Scan for the cell matching the given text and deliver its (X, Y) coordinate at center. 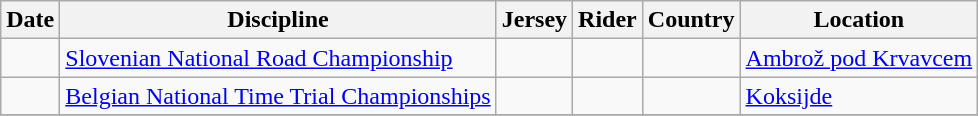
Discipline (278, 20)
Country (691, 20)
Koksijde (859, 96)
Belgian National Time Trial Championships (278, 96)
Slovenian National Road Championship (278, 58)
Jersey (534, 20)
Date (30, 20)
Location (859, 20)
Ambrož pod Krvavcem (859, 58)
Rider (608, 20)
